Extract the (X, Y) coordinate from the center of the cell holding the provided text.  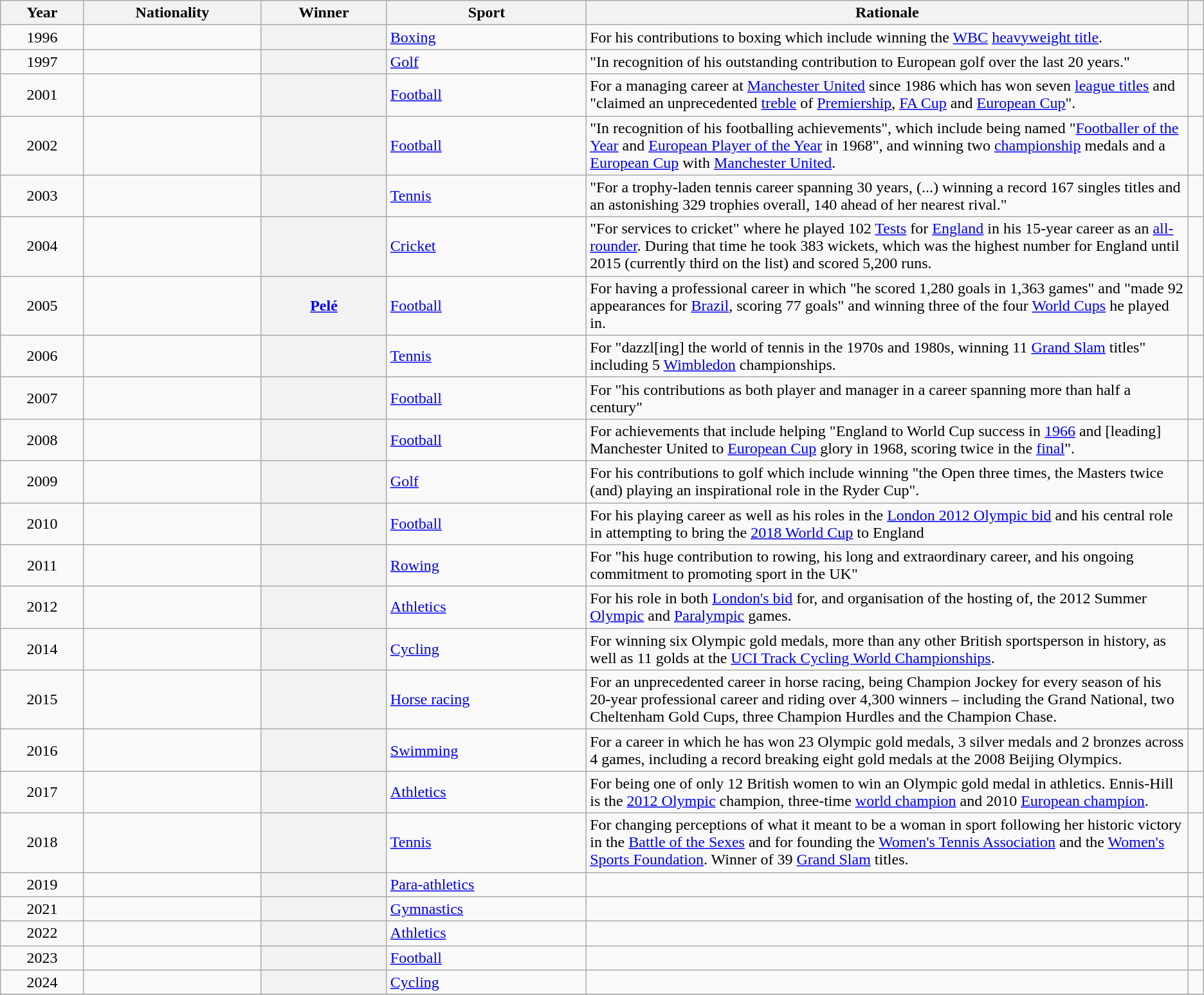
For his contributions to boxing which include winning the WBC heavyweight title. (888, 37)
For his contributions to golf which include winning "the Open three times, the Masters twice (and) playing an inspirational role in the Ryder Cup". (888, 481)
1996 (42, 37)
2011 (42, 566)
Boxing (486, 37)
Rationale (888, 13)
2014 (42, 650)
2009 (42, 481)
2017 (42, 792)
Nationality (172, 13)
2005 (42, 306)
Horse racing (486, 700)
2001 (42, 95)
Cricket (486, 246)
2010 (42, 524)
For "dazzl[ing] the world of tennis in the 1970s and 1980s, winning 11 Grand Slam titles" including 5 Wimbledon championships. (888, 356)
2021 (42, 909)
2023 (42, 958)
2019 (42, 884)
2018 (42, 843)
2024 (42, 982)
Rowing (486, 566)
2008 (42, 440)
Sport (486, 13)
2007 (42, 397)
Pelé (324, 306)
Gymnastics (486, 909)
For his playing career as well as his roles in the London 2012 Olympic bid and his central role in attempting to bring the 2018 World Cup to England (888, 524)
For "his contributions as both player and manager in a career spanning more than half a century" (888, 397)
"In recognition of his outstanding contribution to European golf over the last 20 years." (888, 62)
2012 (42, 607)
2006 (42, 356)
Winner (324, 13)
2016 (42, 750)
Swimming (486, 750)
2004 (42, 246)
For his role in both London's bid for, and organisation of the hosting of, the 2012 Summer Olympic and Paralympic games. (888, 607)
2003 (42, 196)
Year (42, 13)
2015 (42, 700)
Para-athletics (486, 884)
For "his huge contribution to rowing, his long and extraordinary career, and his ongoing commitment to promoting sport in the UK" (888, 566)
2002 (42, 145)
2022 (42, 933)
1997 (42, 62)
